Identify which cell holds the provided text, then report its (X, Y) central coordinate. 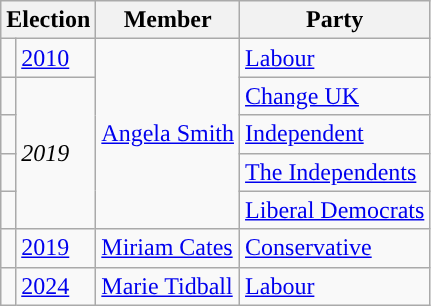
Independent (335, 134)
Change UK (335, 96)
Liberal Democrats (335, 210)
2010 (56, 58)
Conservative (335, 248)
Marie Tidball (168, 286)
Angela Smith (168, 134)
Party (335, 20)
The Independents (335, 172)
Election (48, 20)
2024 (56, 286)
Member (168, 20)
Miriam Cates (168, 248)
